Identify which cell holds the provided text, then report its (X, Y) central coordinate. 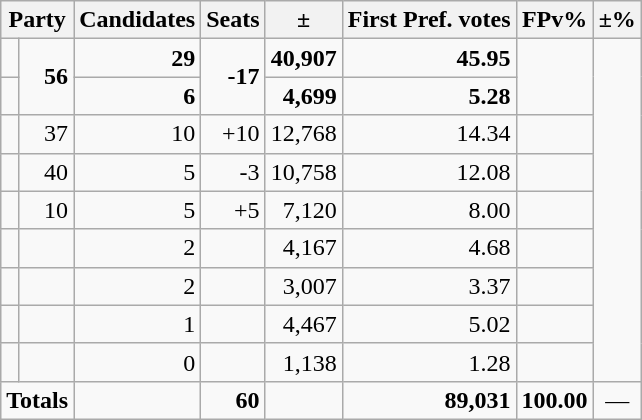
+5 (233, 210)
Seats (233, 20)
-17 (233, 77)
6 (138, 96)
10,758 (304, 172)
12.08 (429, 172)
+10 (233, 134)
0 (138, 362)
3.37 (429, 286)
5.02 (429, 324)
±% (617, 20)
37 (46, 134)
Party (38, 20)
Candidates (138, 20)
FPv% (554, 20)
1 (138, 324)
3,007 (304, 286)
7,120 (304, 210)
Totals (38, 400)
4,467 (304, 324)
— (617, 400)
-3 (233, 172)
100.00 (554, 400)
1,138 (304, 362)
14.34 (429, 134)
40,907 (304, 58)
1.28 (429, 362)
4,167 (304, 248)
4,699 (304, 96)
First Pref. votes (429, 20)
56 (46, 77)
5.28 (429, 96)
40 (46, 172)
4.68 (429, 248)
± (304, 20)
29 (138, 58)
89,031 (429, 400)
45.95 (429, 58)
60 (233, 400)
8.00 (429, 210)
12,768 (304, 134)
